Pinpoint the cell where the given text exists, returning its (x, y) midpoint coordinate. 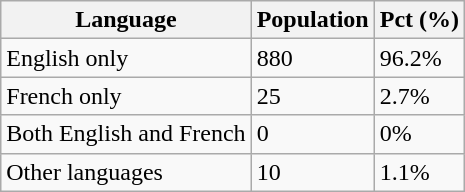
10 (312, 172)
Population (312, 20)
Language (126, 20)
Pct (%) (419, 20)
0 (312, 134)
0% (419, 134)
2.7% (419, 96)
880 (312, 58)
English only (126, 58)
Other languages (126, 172)
25 (312, 96)
1.1% (419, 172)
French only (126, 96)
96.2% (419, 58)
Both English and French (126, 134)
